Locate the cell with the specified text and output its (x, y) center coordinate. 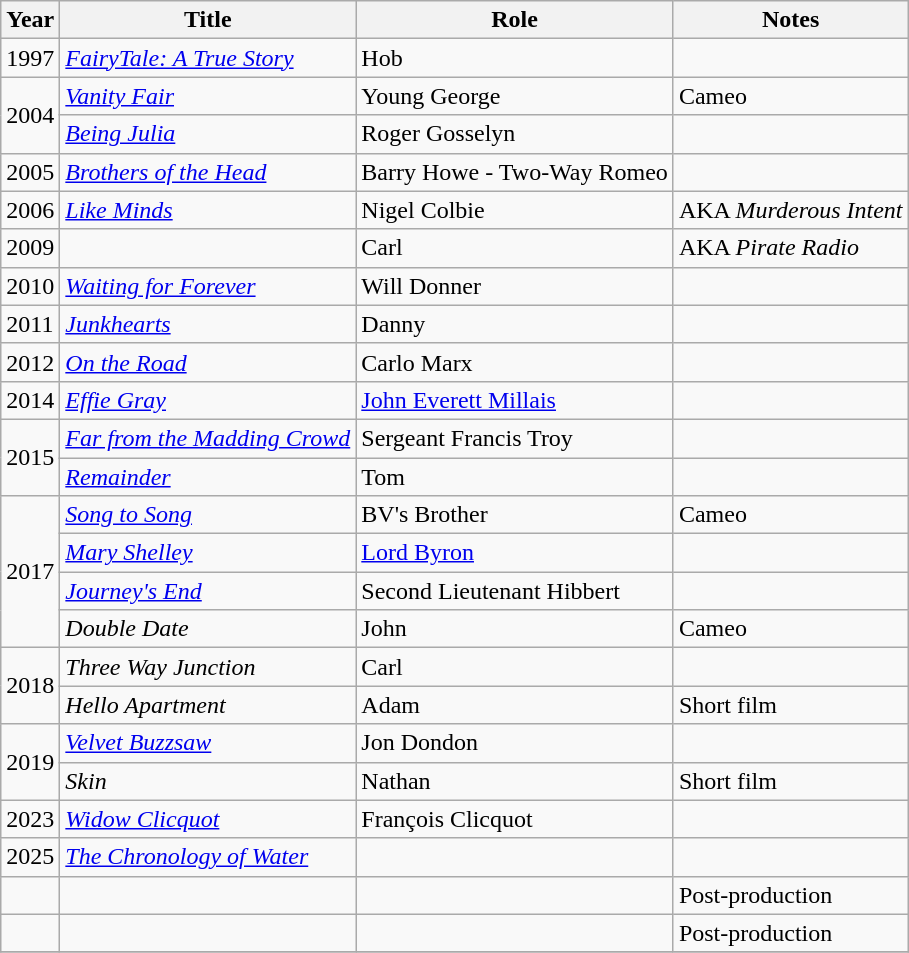
2004 (30, 115)
Song to Song (208, 515)
Lord Byron (515, 553)
John Everett Millais (515, 400)
2010 (30, 286)
John (515, 629)
Nigel Colbie (515, 210)
2025 (30, 857)
Brothers of the Head (208, 172)
Role (515, 20)
1997 (30, 58)
Remainder (208, 477)
François Clicquot (515, 819)
2019 (30, 762)
Carlo Marx (515, 362)
FairyTale: A True Story (208, 58)
Junkhearts (208, 324)
Adam (515, 705)
Skin (208, 781)
Hello Apartment (208, 705)
Barry Howe - Two-Way Romeo (515, 172)
Year (30, 20)
Like Minds (208, 210)
Waiting for Forever (208, 286)
Roger Gosselyn (515, 134)
Effie Gray (208, 400)
2005 (30, 172)
Being Julia (208, 134)
Tom (515, 477)
2006 (30, 210)
2018 (30, 686)
Widow Clicquot (208, 819)
On the Road (208, 362)
2009 (30, 248)
Velvet Buzzsaw (208, 743)
Far from the Madding Crowd (208, 438)
Second Lieutenant Hibbert (515, 591)
2015 (30, 457)
Young George (515, 96)
2017 (30, 572)
2014 (30, 400)
Jon Dondon (515, 743)
AKA Murderous Intent (790, 210)
The Chronology of Water (208, 857)
2011 (30, 324)
Sergeant Francis Troy (515, 438)
AKA Pirate Radio (790, 248)
Vanity Fair (208, 96)
Mary Shelley (208, 553)
2023 (30, 819)
Notes (790, 20)
2012 (30, 362)
Journey's End (208, 591)
Will Donner (515, 286)
Danny (515, 324)
Three Way Junction (208, 667)
BV's Brother (515, 515)
Title (208, 20)
Double Date (208, 629)
Hob (515, 58)
Nathan (515, 781)
